Locate the cell with the specified text and output its (x, y) center coordinate. 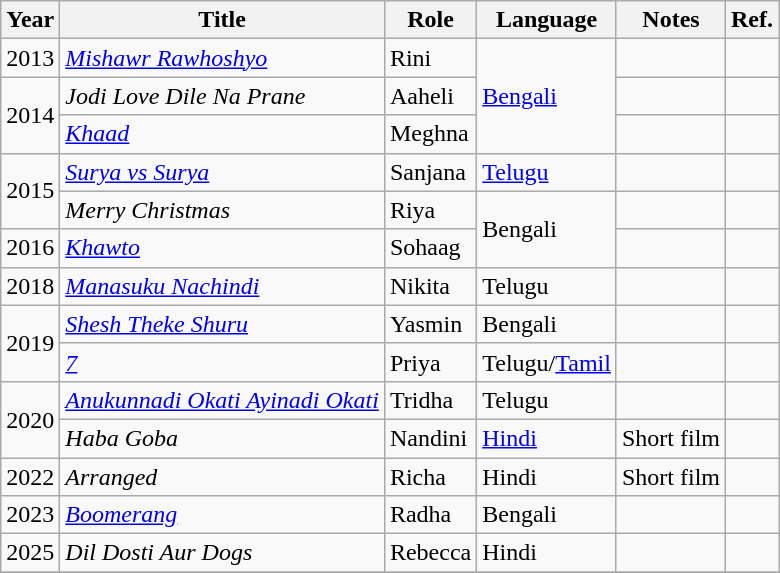
Title (222, 20)
Haba Goba (222, 438)
2025 (30, 553)
Merry Christmas (222, 210)
Rini (430, 58)
2022 (30, 477)
Anukunnadi Okati Ayinadi Okati (222, 400)
Radha (430, 515)
2019 (30, 343)
Telugu/Tamil (547, 362)
Notes (670, 20)
Shesh Theke Shuru (222, 324)
2018 (30, 286)
Khawto (222, 248)
Dil Dosti Aur Dogs (222, 553)
Manasuku Nachindi (222, 286)
Priya (430, 362)
Sohaag (430, 248)
7 (222, 362)
Surya vs Surya (222, 172)
2014 (30, 115)
Rebecca (430, 553)
Role (430, 20)
2020 (30, 419)
Sanjana (430, 172)
Ref. (752, 20)
Yasmin (430, 324)
Boomerang (222, 515)
Arranged (222, 477)
2023 (30, 515)
Meghna (430, 134)
2015 (30, 191)
Language (547, 20)
Riya (430, 210)
Richa (430, 477)
2013 (30, 58)
Tridha (430, 400)
Khaad (222, 134)
Year (30, 20)
Nikita (430, 286)
2016 (30, 248)
Nandini (430, 438)
Jodi Love Dile Na Prane (222, 96)
Aaheli (430, 96)
Mishawr Rawhoshyo (222, 58)
